Output the (X, Y) coordinate of the center of the cell containing the given text.  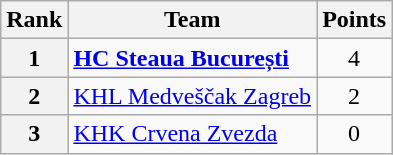
KHK Crvena Zvezda (192, 134)
Points (354, 20)
HC Steaua București (192, 58)
KHL Medveščak Zagreb (192, 96)
0 (354, 134)
4 (354, 58)
Rank (34, 20)
3 (34, 134)
1 (34, 58)
Team (192, 20)
